Output the (x, y) coordinate of the center of the cell containing the given text.  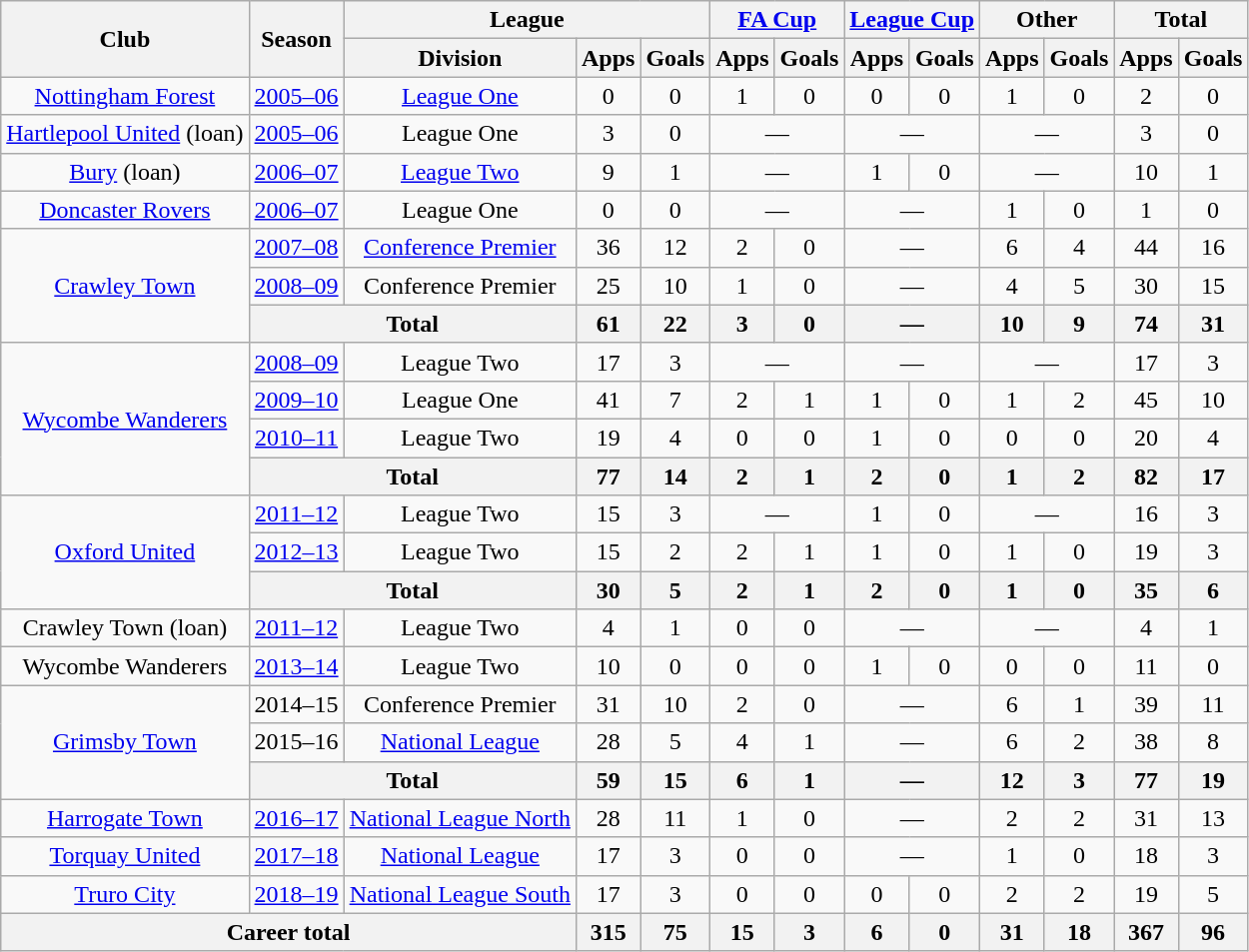
2014–15 (296, 704)
13 (1213, 818)
59 (608, 780)
2017–18 (296, 856)
Truro City (125, 894)
38 (1146, 742)
League (528, 20)
74 (1146, 324)
Club (125, 39)
82 (1146, 476)
2016–17 (296, 818)
National League North (460, 818)
2013–14 (296, 666)
36 (608, 248)
367 (1146, 932)
Torquay United (125, 856)
96 (1213, 932)
Hartlepool United (loan) (125, 134)
Bury (loan) (125, 172)
35 (1146, 590)
FA Cup (777, 20)
Crawley Town (loan) (125, 628)
2009–10 (296, 400)
22 (675, 324)
Other (1047, 20)
League Cup (912, 20)
2018–19 (296, 894)
2007–08 (296, 248)
41 (608, 400)
25 (608, 286)
315 (608, 932)
61 (608, 324)
75 (675, 932)
2012–13 (296, 552)
Oxford United (125, 552)
45 (1146, 400)
Grimsby Town (125, 742)
Division (460, 58)
44 (1146, 248)
2015–16 (296, 742)
8 (1213, 742)
2010–11 (296, 438)
National League South (460, 894)
Harrogate Town (125, 818)
Crawley Town (125, 286)
Nottingham Forest (125, 96)
7 (675, 400)
Career total (289, 932)
Doncaster Rovers (125, 210)
39 (1146, 704)
20 (1146, 438)
14 (675, 476)
Season (296, 39)
